Provide the (X, Y) coordinate of the cell's center where the given text is located.  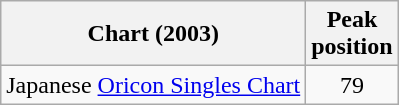
Chart (2003) (154, 34)
Japanese Oricon Singles Chart (154, 85)
Peakposition (352, 34)
79 (352, 85)
